Find where the given text appears and provide that cell's center as [X, Y] coordinate. 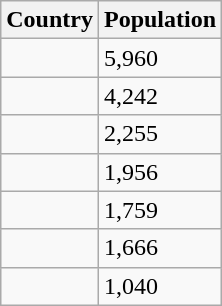
5,960 [160, 58]
1,956 [160, 172]
1,666 [160, 248]
1,040 [160, 286]
1,759 [160, 210]
4,242 [160, 96]
Country [50, 20]
2,255 [160, 134]
Population [160, 20]
